Search for the cell housing the specified text and yield its [x, y] center coordinate. 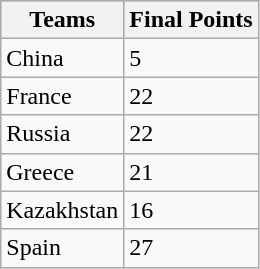
Kazakhstan [62, 210]
27 [191, 248]
Greece [62, 172]
5 [191, 58]
France [62, 96]
Spain [62, 248]
Final Points [191, 20]
21 [191, 172]
Teams [62, 20]
China [62, 58]
16 [191, 210]
Russia [62, 134]
